Provide the [X, Y] coordinate of the cell's center where the given text is located.  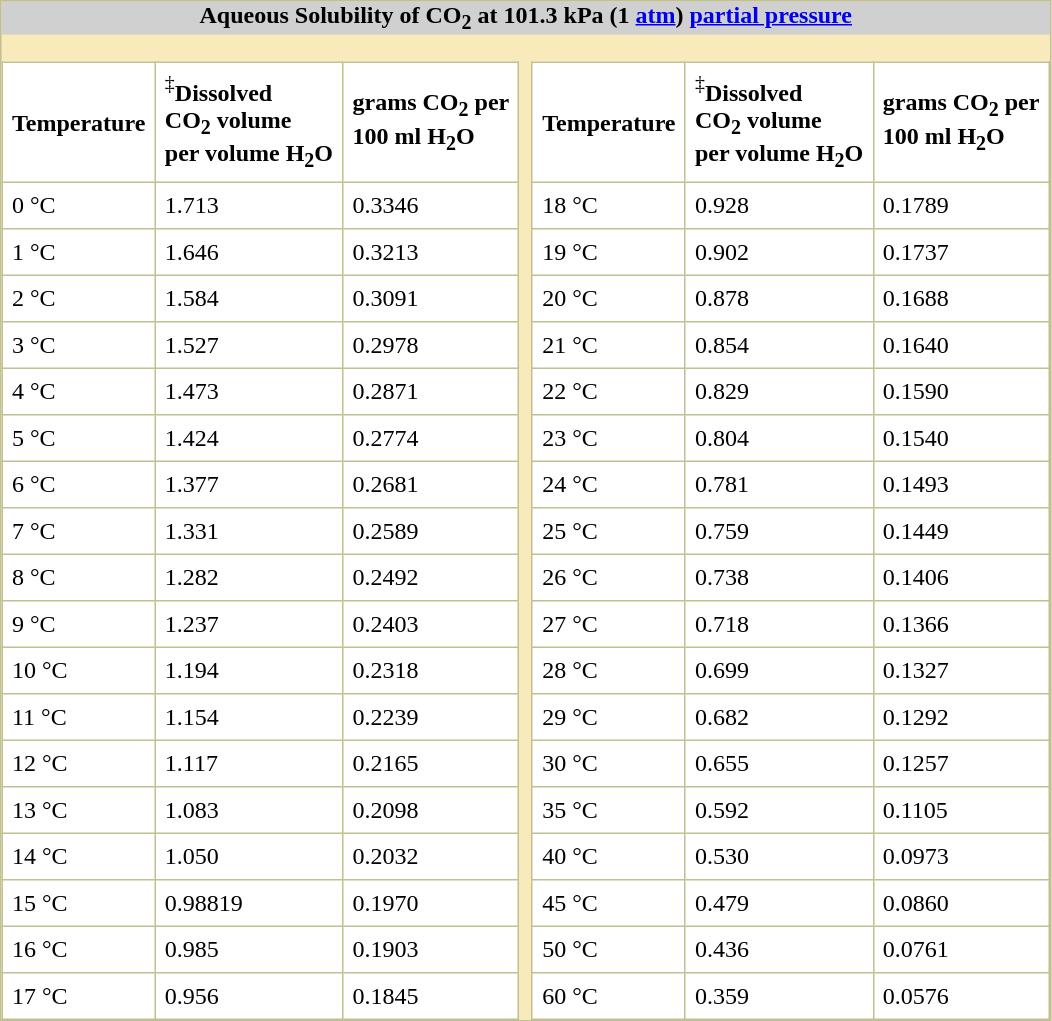
0.781 [779, 484]
0.2098 [431, 810]
24 °C [608, 484]
0.1590 [961, 391]
1.154 [249, 717]
0.854 [779, 345]
1.424 [249, 438]
11 °C [78, 717]
4 °C [78, 391]
1.331 [249, 531]
0.2589 [431, 531]
0.3091 [431, 298]
23 °C [608, 438]
1.282 [249, 577]
0.878 [779, 298]
0.1970 [431, 903]
0.1493 [961, 484]
0.699 [779, 670]
0.479 [779, 903]
19 °C [608, 252]
0.2492 [431, 577]
45 °C [608, 903]
0.1327 [961, 670]
1.584 [249, 298]
0.530 [779, 856]
0.2032 [431, 856]
1.194 [249, 670]
0.804 [779, 438]
0.1903 [431, 949]
18 °C [608, 205]
27 °C [608, 624]
1.050 [249, 856]
12 °C [78, 763]
0.1845 [431, 996]
0.829 [779, 391]
13 °C [78, 810]
1 °C [78, 252]
8 °C [78, 577]
0.718 [779, 624]
0.436 [779, 949]
16 °C [78, 949]
17 °C [78, 996]
40 °C [608, 856]
0.928 [779, 205]
35 °C [608, 810]
60 °C [608, 996]
1.646 [249, 252]
0.2403 [431, 624]
0.1449 [961, 531]
0.1640 [961, 345]
1.527 [249, 345]
30 °C [608, 763]
25 °C [608, 531]
0.1789 [961, 205]
0.1366 [961, 624]
28 °C [608, 670]
0.1737 [961, 252]
0.902 [779, 252]
20 °C [608, 298]
0.2318 [431, 670]
3 °C [78, 345]
1.473 [249, 391]
0.359 [779, 996]
1.237 [249, 624]
5 °C [78, 438]
7 °C [78, 531]
1.713 [249, 205]
2 °C [78, 298]
0.682 [779, 717]
29 °C [608, 717]
22 °C [608, 391]
0.1406 [961, 577]
0.2774 [431, 438]
1.117 [249, 763]
0.2165 [431, 763]
1.377 [249, 484]
0.956 [249, 996]
1.083 [249, 810]
0.1105 [961, 810]
0.0576 [961, 996]
0.759 [779, 531]
26 °C [608, 577]
0.592 [779, 810]
14 °C [78, 856]
0.3213 [431, 252]
0.1688 [961, 298]
Aqueous Solubility of CO2 at 101.3 kPa (1 atm) partial pressure [526, 18]
0.1540 [961, 438]
0.0973 [961, 856]
0.0860 [961, 903]
0.2239 [431, 717]
0.98819 [249, 903]
0.1257 [961, 763]
0.985 [249, 949]
50 °C [608, 949]
6 °C [78, 484]
0.2871 [431, 391]
0.3346 [431, 205]
15 °C [78, 903]
0.655 [779, 763]
0.2681 [431, 484]
0.0761 [961, 949]
0 °C [78, 205]
21 °C [608, 345]
0.738 [779, 577]
0.2978 [431, 345]
10 °C [78, 670]
0.1292 [961, 717]
9 °C [78, 624]
